Capture the cell that displays the provided text and extract its [X, Y] central coordinate. 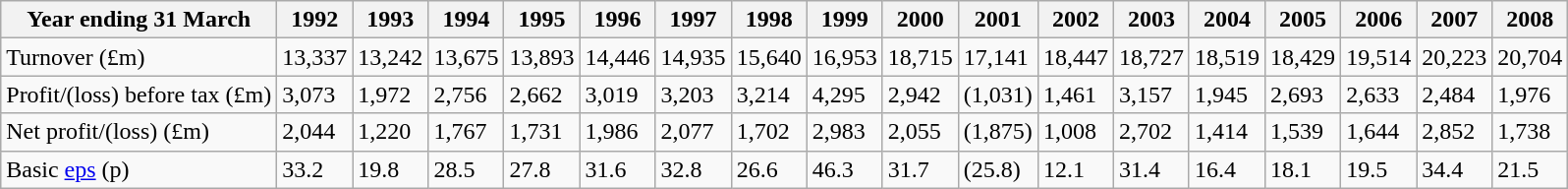
21.5 [1531, 169]
Profit/(loss) before tax (£m) [140, 94]
Turnover (£m) [140, 57]
2,852 [1454, 132]
18.1 [1303, 169]
14,935 [694, 57]
2007 [1454, 20]
28.5 [466, 169]
12.1 [1075, 169]
2005 [1303, 20]
2,633 [1379, 94]
3,203 [694, 94]
Basic eps (p) [140, 169]
18,447 [1075, 57]
1,414 [1226, 132]
13,675 [466, 57]
2,693 [1303, 94]
1,986 [617, 132]
2,942 [920, 94]
46.3 [845, 169]
Net profit/(loss) (£m) [140, 132]
18,727 [1151, 57]
32.8 [694, 169]
2003 [1151, 20]
1,461 [1075, 94]
1,644 [1379, 132]
20,223 [1454, 57]
1995 [542, 20]
1992 [314, 20]
1998 [768, 20]
16.4 [1226, 169]
2,044 [314, 132]
19,514 [1379, 57]
1,702 [768, 132]
2000 [920, 20]
31.6 [617, 169]
Year ending 31 March [140, 20]
1996 [617, 20]
2002 [1075, 20]
13,893 [542, 57]
14,446 [617, 57]
3,214 [768, 94]
2001 [998, 20]
1,731 [542, 132]
13,242 [391, 57]
1,945 [1226, 94]
15,640 [768, 57]
16,953 [845, 57]
2,077 [694, 132]
1,738 [1531, 132]
27.8 [542, 169]
2,702 [1151, 132]
1994 [466, 20]
19.5 [1379, 169]
20,704 [1531, 57]
3,073 [314, 94]
1,539 [1303, 132]
1,767 [466, 132]
26.6 [768, 169]
1,220 [391, 132]
2008 [1531, 20]
1997 [694, 20]
18,429 [1303, 57]
3,157 [1151, 94]
1,976 [1531, 94]
2,756 [466, 94]
4,295 [845, 94]
33.2 [314, 169]
(25.8) [998, 169]
2004 [1226, 20]
2,662 [542, 94]
34.4 [1454, 169]
13,337 [314, 57]
19.8 [391, 169]
3,019 [617, 94]
2,983 [845, 132]
2006 [1379, 20]
31.4 [1151, 169]
1999 [845, 20]
(1,031) [998, 94]
31.7 [920, 169]
18,715 [920, 57]
1993 [391, 20]
(1,875) [998, 132]
1,972 [391, 94]
1,008 [1075, 132]
2,484 [1454, 94]
18,519 [1226, 57]
17,141 [998, 57]
2,055 [920, 132]
